Search for the cell housing the specified text and yield its [x, y] center coordinate. 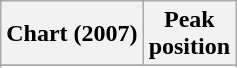
Peakposition [189, 34]
Chart (2007) [72, 34]
